Scan for the cell matching the given text and deliver its (x, y) coordinate at center. 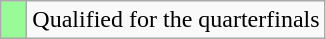
Qualified for the quarterfinals (176, 20)
